Scan for the cell matching the given text and deliver its (X, Y) coordinate at center. 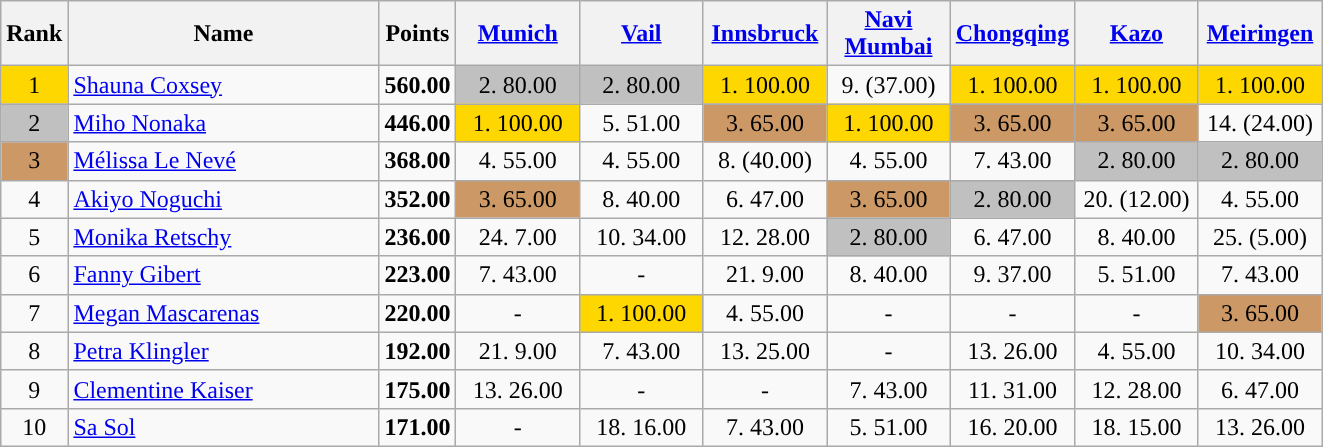
8 (34, 351)
11. 31.00 (1012, 389)
13. 25.00 (765, 351)
223.00 (418, 275)
368.00 (418, 161)
18. 16.00 (642, 427)
1 (34, 85)
Petra Klingler (224, 351)
20. (12.00) (1137, 199)
24. 7.00 (518, 237)
6 (34, 275)
2 (34, 123)
3 (34, 161)
Monika Retschy (224, 237)
Name (224, 34)
Clementine Kaiser (224, 389)
Megan Mascarenas (224, 313)
10 (34, 427)
560.00 (418, 85)
8. (40.00) (765, 161)
Fanny Gibert (224, 275)
7 (34, 313)
446.00 (418, 123)
Rank (34, 34)
9 (34, 389)
Navi Mumbai (889, 34)
14. (24.00) (1260, 123)
4 (34, 199)
18. 15.00 (1137, 427)
Akiyo Noguchi (224, 199)
Munich (518, 34)
Miho Nonaka (224, 123)
192.00 (418, 351)
Sa Sol (224, 427)
236.00 (418, 237)
Vail (642, 34)
Innsbruck (765, 34)
175.00 (418, 389)
171.00 (418, 427)
220.00 (418, 313)
Mélissa Le Nevé (224, 161)
Chongqing (1012, 34)
9. (37.00) (889, 85)
25. (5.00) (1260, 237)
Shauna Coxsey (224, 85)
352.00 (418, 199)
9. 37.00 (1012, 275)
Kazo (1137, 34)
5 (34, 237)
16. 20.00 (1012, 427)
Points (418, 34)
Meiringen (1260, 34)
